Return [X, Y] of the center of cell containing provided text 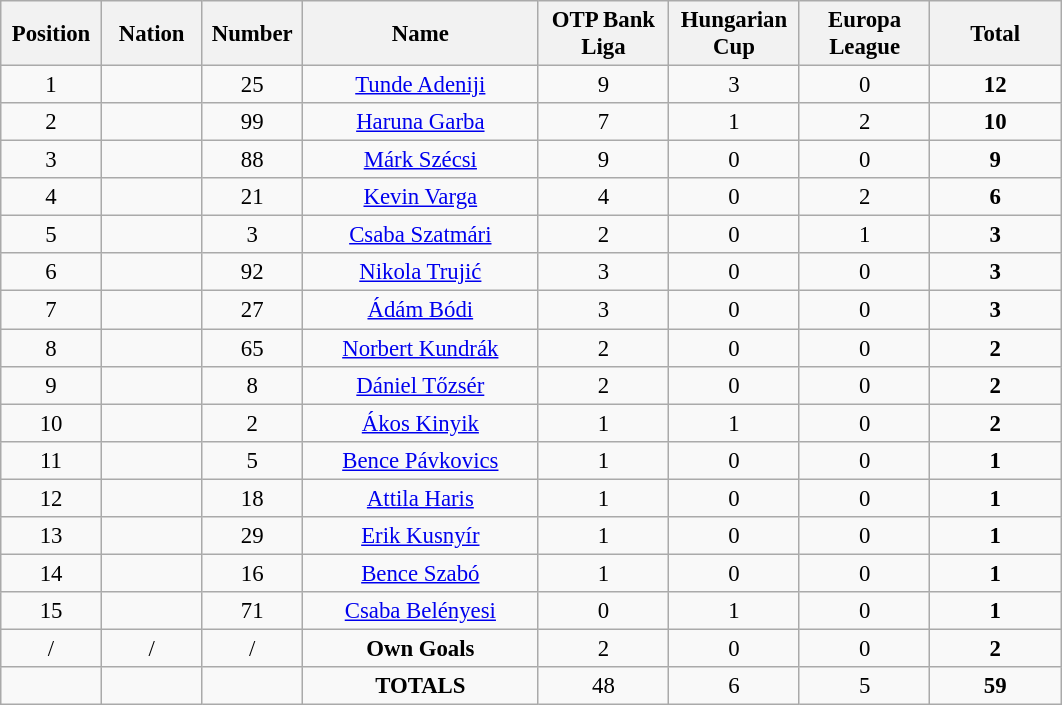
Number [252, 34]
Hungarian Cup [734, 34]
27 [252, 310]
18 [252, 498]
Name [421, 34]
88 [252, 160]
Haruna Garba [421, 122]
Csaba Belényesi [421, 611]
Position [52, 34]
Own Goals [421, 648]
Bence Szabó [421, 573]
Nation [152, 34]
Ákos Kinyik [421, 423]
21 [252, 197]
Tunde Adeniji [421, 85]
Dániel Tőzsér [421, 385]
71 [252, 611]
29 [252, 536]
TOTALS [421, 686]
15 [52, 611]
Total [996, 34]
Attila Haris [421, 498]
48 [604, 686]
14 [52, 573]
Erik Kusnyír [421, 536]
13 [52, 536]
65 [252, 348]
Márk Szécsi [421, 160]
16 [252, 573]
25 [252, 85]
Csaba Szatmári [421, 235]
Europa League [864, 34]
11 [52, 460]
59 [996, 686]
Norbert Kundrák [421, 348]
Ádám Bódi [421, 310]
Kevin Varga [421, 197]
99 [252, 122]
Bence Pávkovics [421, 460]
92 [252, 273]
Nikola Trujić [421, 273]
OTP Bank Liga [604, 34]
